Capture the cell that displays the provided text and extract its [x, y] central coordinate. 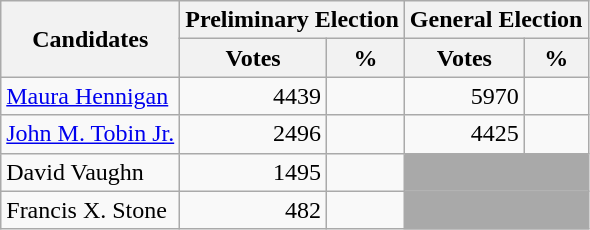
General Election [496, 20]
Francis X. Stone [90, 210]
5970 [464, 96]
2496 [254, 134]
1495 [254, 172]
Candidates [90, 39]
David Vaughn [90, 172]
Maura Hennigan [90, 96]
4439 [254, 96]
4425 [464, 134]
Preliminary Election [292, 20]
John M. Tobin Jr. [90, 134]
482 [254, 210]
